Pinpoint the cell where the given text exists, returning its (x, y) midpoint coordinate. 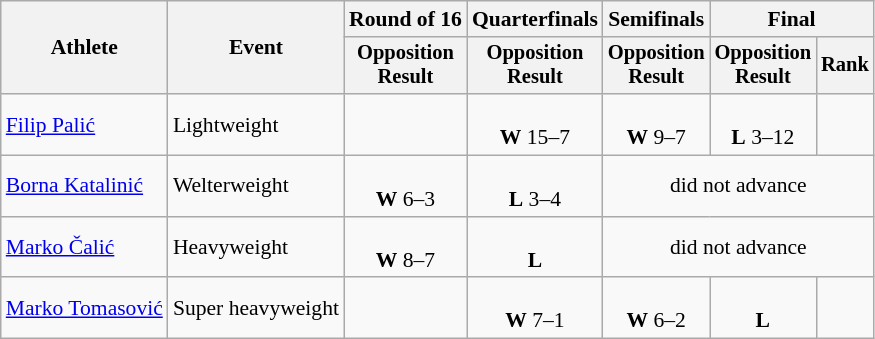
Marko Tomasović (84, 308)
Athlete (84, 48)
W 8–7 (406, 248)
Quarterfinals (535, 19)
Lightweight (256, 124)
Heavyweight (256, 248)
Rank (845, 66)
W 6–3 (406, 186)
L 3–4 (535, 186)
L 3–12 (764, 124)
W 7–1 (535, 308)
W 6–2 (656, 308)
Final (792, 19)
Event (256, 48)
Round of 16 (406, 19)
Filip Palić (84, 124)
Borna Katalinić (84, 186)
Semifinals (656, 19)
Marko Čalić (84, 248)
W 9–7 (656, 124)
Super heavyweight (256, 308)
W 15–7 (535, 124)
Welterweight (256, 186)
